Search for the cell housing the specified text and yield its (x, y) center coordinate. 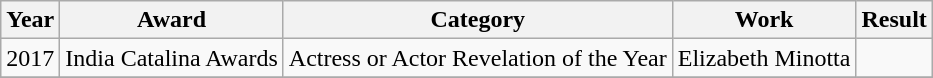
2017 (30, 58)
Category (478, 20)
Actress or Actor Revelation of the Year (478, 58)
Year (30, 20)
Elizabeth Minotta (764, 58)
Result (894, 20)
Award (172, 20)
Work (764, 20)
India Catalina Awards (172, 58)
